Return (X, Y) of the center of cell containing provided text 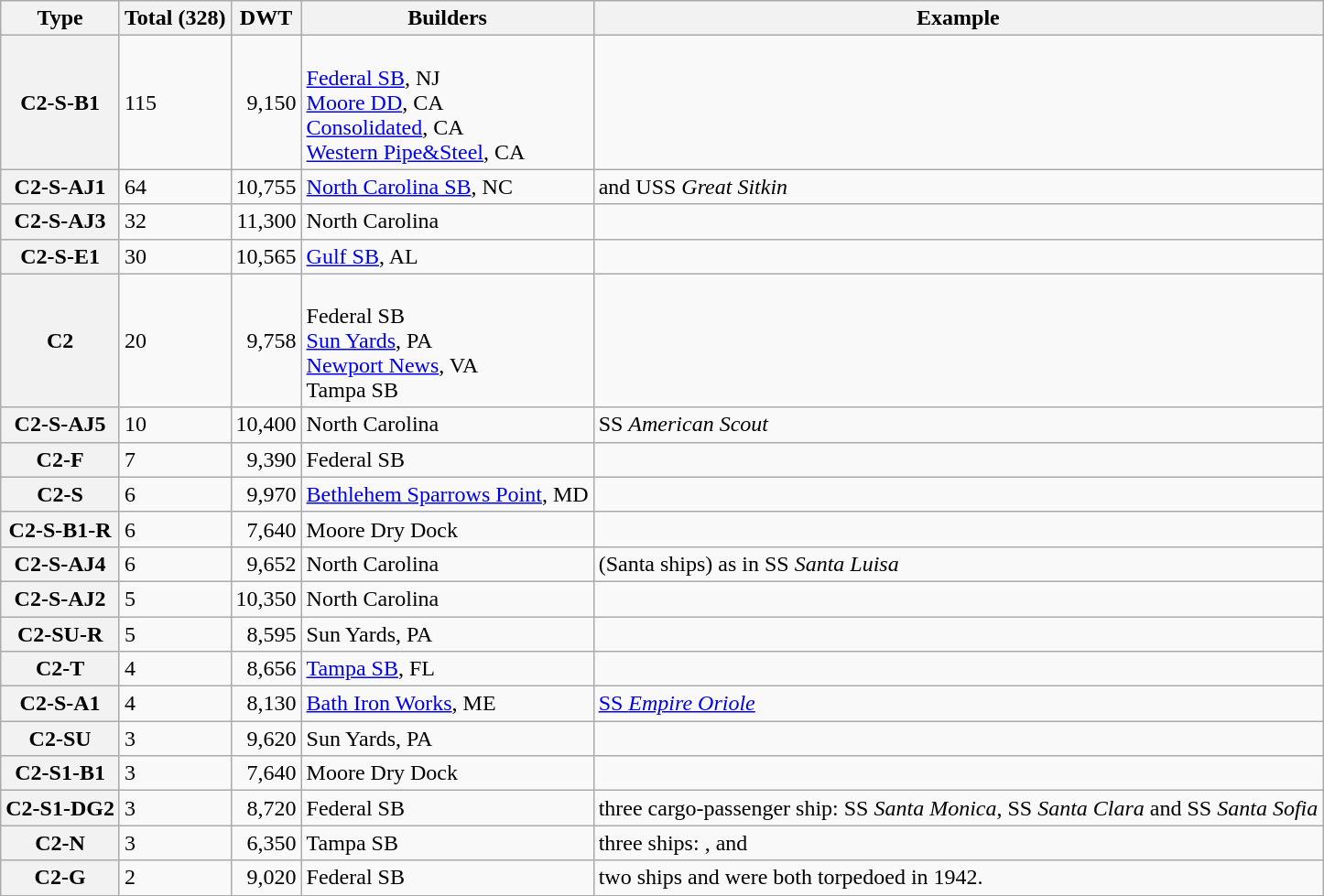
C2-T (60, 669)
64 (175, 187)
C2-SU-R (60, 634)
11,300 (266, 221)
C2-F (60, 459)
8,130 (266, 704)
C2-N (60, 843)
Bethlehem Sparrows Point, MD (447, 494)
C2-S1-DG2 (60, 808)
DWT (266, 18)
C2-S-AJ2 (60, 599)
9,620 (266, 739)
8,656 (266, 669)
C2-G (60, 878)
North Carolina SB, NC (447, 187)
10,755 (266, 187)
C2-S-AJ3 (60, 221)
three ships: , and (958, 843)
C2-S-B1 (60, 103)
two ships and were both torpedoed in 1942. (958, 878)
9,150 (266, 103)
Builders (447, 18)
Example (958, 18)
8,720 (266, 808)
Federal SB, NJ Moore DD, CA Consolidated, CA Western Pipe&Steel, CA (447, 103)
10,565 (266, 256)
SS Empire Oriole (958, 704)
and USS Great Sitkin (958, 187)
C2-S-AJ5 (60, 425)
Type (60, 18)
C2-S1-B1 (60, 773)
32 (175, 221)
Tampa SB, FL (447, 669)
10 (175, 425)
115 (175, 103)
Gulf SB, AL (447, 256)
Federal SB Sun Yards, PA Newport News, VA Tampa SB (447, 340)
Tampa SB (447, 843)
C2-S-A1 (60, 704)
30 (175, 256)
C2-SU (60, 739)
C2-S-B1-R (60, 529)
2 (175, 878)
6,350 (266, 843)
three cargo-passenger ship: SS Santa Monica, SS Santa Clara and SS Santa Sofia (958, 808)
C2-S-AJ4 (60, 564)
8,595 (266, 634)
SS American Scout (958, 425)
7 (175, 459)
10,350 (266, 599)
Total (328) (175, 18)
20 (175, 340)
9,758 (266, 340)
9,652 (266, 564)
9,390 (266, 459)
C2-S-E1 (60, 256)
10,400 (266, 425)
(Santa ships) as in SS Santa Luisa (958, 564)
9,970 (266, 494)
C2-S (60, 494)
C2-S-AJ1 (60, 187)
C2 (60, 340)
Bath Iron Works, ME (447, 704)
9,020 (266, 878)
